For the text-containing cell, return its midpoint in (x, y) coordinate format. 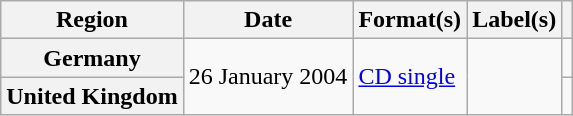
Region (92, 20)
Format(s) (410, 20)
26 January 2004 (268, 77)
Date (268, 20)
CD single (410, 77)
Label(s) (514, 20)
Germany (92, 58)
United Kingdom (92, 96)
